Determine the [X, Y] coordinate at the center of the cell enclosing the given text.  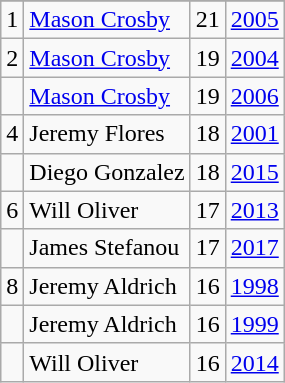
2004 [254, 58]
Diego Gonzalez [107, 172]
2013 [254, 210]
James Stefanou [107, 248]
21 [208, 20]
2005 [254, 20]
2015 [254, 172]
6 [12, 210]
1 [12, 20]
2001 [254, 134]
1999 [254, 324]
2006 [254, 96]
1998 [254, 286]
2 [12, 58]
2017 [254, 248]
8 [12, 286]
Jeremy Flores [107, 134]
4 [12, 134]
2014 [254, 362]
